Provide the (x, y) coordinate of the cell's center where the given text is located.  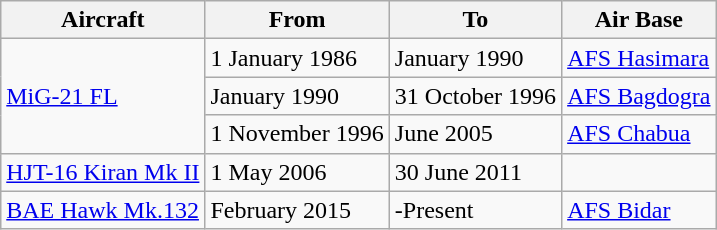
30 June 2011 (475, 172)
To (475, 20)
Air Base (639, 20)
HJT-16 Kiran Mk II (103, 172)
-Present (475, 210)
June 2005 (475, 134)
1 January 1986 (297, 58)
1 November 1996 (297, 134)
MiG-21 FL (103, 96)
AFS Hasimara (639, 58)
Aircraft (103, 20)
31 October 1996 (475, 96)
1 May 2006 (297, 172)
From (297, 20)
AFS Bagdogra (639, 96)
February 2015 (297, 210)
AFS Chabua (639, 134)
BAE Hawk Mk.132 (103, 210)
AFS Bidar (639, 210)
